Capture the cell that displays the provided text and extract its [x, y] central coordinate. 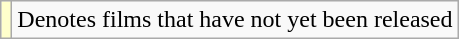
Denotes films that have not yet been released [235, 20]
